Return [X, Y] of the center of cell containing provided text 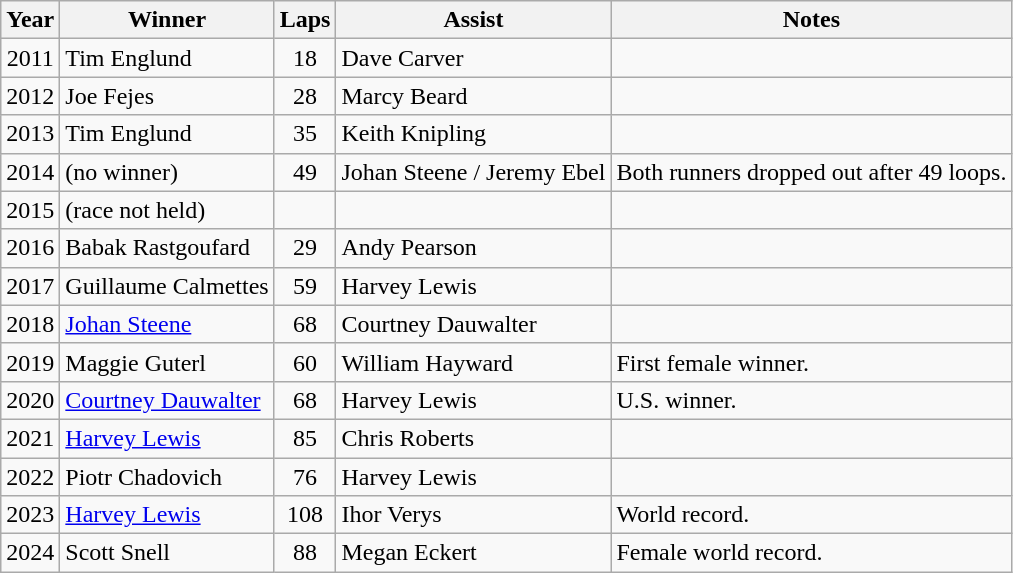
Assist [474, 20]
2012 [30, 96]
Johan Steene [167, 324]
108 [305, 515]
Laps [305, 20]
18 [305, 58]
Marcy Beard [474, 96]
Chris Roberts [474, 438]
85 [305, 438]
Female world record. [812, 553]
88 [305, 553]
35 [305, 134]
2024 [30, 553]
Ihor Verys [474, 515]
Maggie Guterl [167, 362]
Dave Carver [474, 58]
2018 [30, 324]
2013 [30, 134]
(race not held) [167, 210]
2020 [30, 400]
First female winner. [812, 362]
Notes [812, 20]
2011 [30, 58]
2019 [30, 362]
Andy Pearson [474, 248]
Keith Knipling [474, 134]
2022 [30, 477]
Scott Snell [167, 553]
60 [305, 362]
U.S. winner. [812, 400]
2016 [30, 248]
2021 [30, 438]
2014 [30, 172]
Year [30, 20]
2023 [30, 515]
Winner [167, 20]
59 [305, 286]
Both runners dropped out after 49 loops. [812, 172]
28 [305, 96]
William Hayward [474, 362]
49 [305, 172]
Piotr Chadovich [167, 477]
Johan Steene / Jeremy Ebel [474, 172]
Joe Fejes [167, 96]
2015 [30, 210]
World record. [812, 515]
Megan Eckert [474, 553]
76 [305, 477]
2017 [30, 286]
(no winner) [167, 172]
Babak Rastgoufard [167, 248]
29 [305, 248]
Guillaume Calmettes [167, 286]
